Locate the cell with the specified text and output its [X, Y] center coordinate. 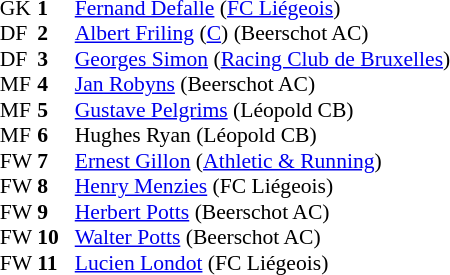
7 [56, 161]
9 [56, 212]
10 [56, 237]
8 [56, 187]
2 [56, 33]
3 [56, 59]
4 [56, 85]
5 [56, 110]
6 [56, 135]
